Provide the [x, y] coordinate of the cell's center where the given text is located.  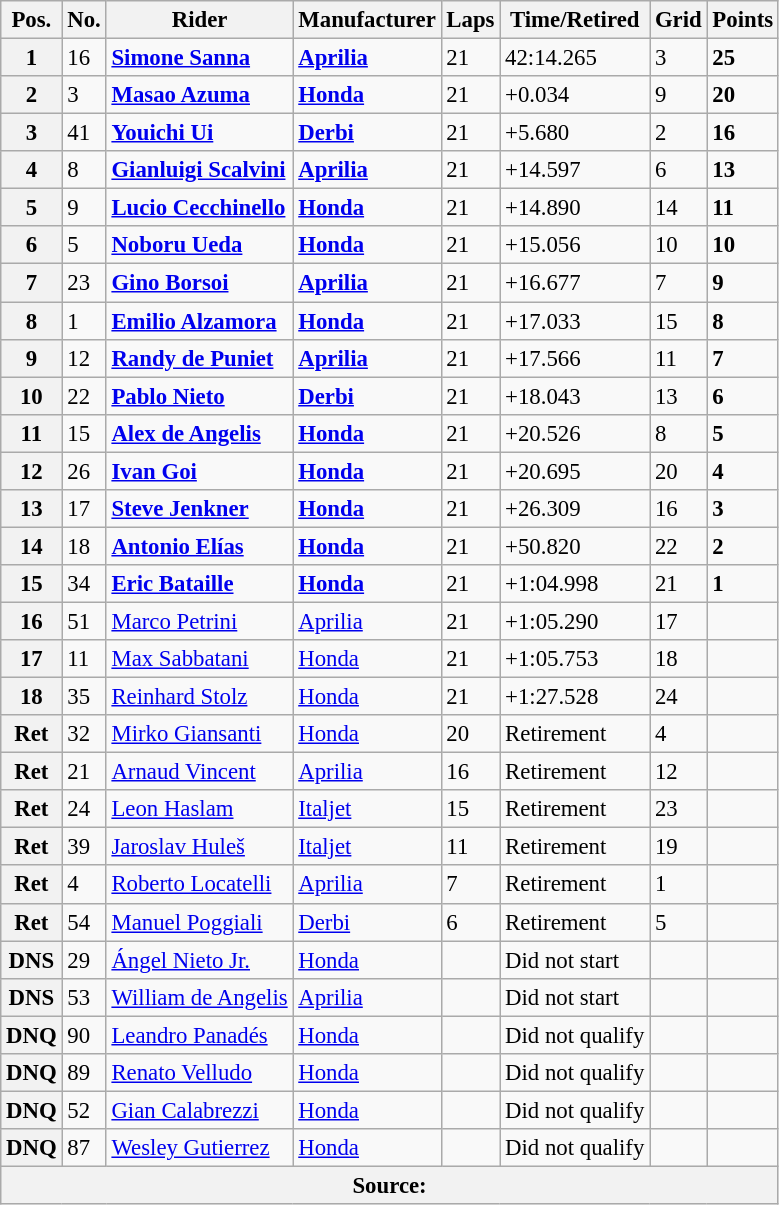
Ivan Goi [200, 471]
Simone Sanna [200, 58]
26 [84, 471]
Grid [678, 20]
90 [84, 1035]
Mirko Giansanti [200, 734]
Leandro Panadés [200, 1035]
+50.820 [575, 546]
Laps [470, 20]
+16.677 [575, 283]
Youichi Ui [200, 133]
Gian Calabrezzi [200, 1110]
+18.043 [575, 396]
19 [678, 847]
Rider [200, 20]
Time/Retired [575, 20]
34 [84, 584]
+0.034 [575, 95]
Randy de Puniet [200, 358]
29 [84, 960]
53 [84, 997]
Lucio Cecchinello [200, 208]
Eric Bataille [200, 584]
51 [84, 621]
+17.033 [575, 321]
89 [84, 1073]
+26.309 [575, 509]
Roberto Locatelli [200, 885]
+20.695 [575, 471]
+1:04.998 [575, 584]
Marco Petrini [200, 621]
39 [84, 847]
Manufacturer [367, 20]
+15.056 [575, 245]
+1:05.753 [575, 659]
42:14.265 [575, 58]
No. [84, 20]
Jaroslav Huleš [200, 847]
+5.680 [575, 133]
Alex de Angelis [200, 433]
54 [84, 922]
Gino Borsoi [200, 283]
Steve Jenkner [200, 509]
Max Sabbatani [200, 659]
+14.890 [575, 208]
Wesley Gutierrez [200, 1148]
Renato Velludo [200, 1073]
Noboru Ueda [200, 245]
25 [742, 58]
Pos. [32, 20]
87 [84, 1148]
Antonio Elías [200, 546]
Points [742, 20]
+20.526 [575, 433]
Source: [390, 1185]
32 [84, 734]
+1:27.528 [575, 697]
Reinhard Stolz [200, 697]
Manuel Poggiali [200, 922]
Pablo Nieto [200, 396]
Ángel Nieto Jr. [200, 960]
Emilio Alzamora [200, 321]
Leon Haslam [200, 809]
William de Angelis [200, 997]
35 [84, 697]
Gianluigi Scalvini [200, 170]
52 [84, 1110]
+17.566 [575, 358]
Masao Azuma [200, 95]
+14.597 [575, 170]
41 [84, 133]
+1:05.290 [575, 621]
Arnaud Vincent [200, 772]
